Provide the (x, y) coordinate of the cell's center where the given text is located.  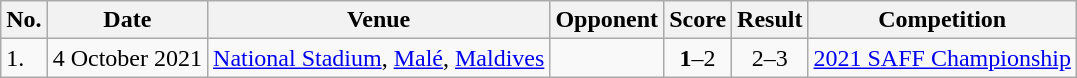
No. (24, 20)
2–3 (770, 58)
Result (770, 20)
Venue (379, 20)
1–2 (698, 58)
National Stadium, Malé, Maldives (379, 58)
Score (698, 20)
Date (127, 20)
Competition (942, 20)
1. (24, 58)
Opponent (607, 20)
2021 SAFF Championship (942, 58)
4 October 2021 (127, 58)
